From the cell containing the given text, extract its center point as [X, Y] coordinate. 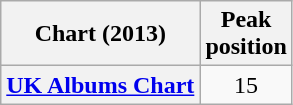
Peakposition [246, 34]
UK Albums Chart [100, 85]
Chart (2013) [100, 34]
15 [246, 85]
